For the text-containing cell, return its midpoint in (x, y) coordinate format. 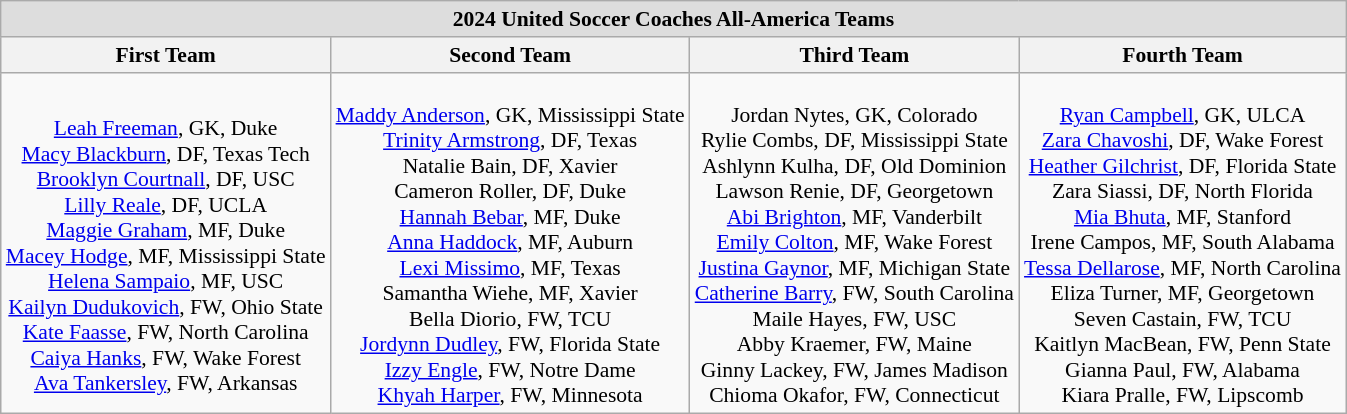
Second Team (510, 55)
Third Team (854, 55)
Fourth Team (1182, 55)
2024 United Soccer Coaches All-America Teams (674, 19)
First Team (166, 55)
